Detect which cell encompasses the target text, then output its [X, Y] center coordinate. 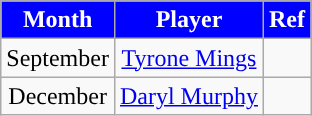
Tyrone Mings [188, 58]
Player [188, 20]
Month [58, 20]
Daryl Murphy [188, 96]
September [58, 58]
Ref [286, 20]
December [58, 96]
